Search for the cell housing the specified text and yield its (X, Y) center coordinate. 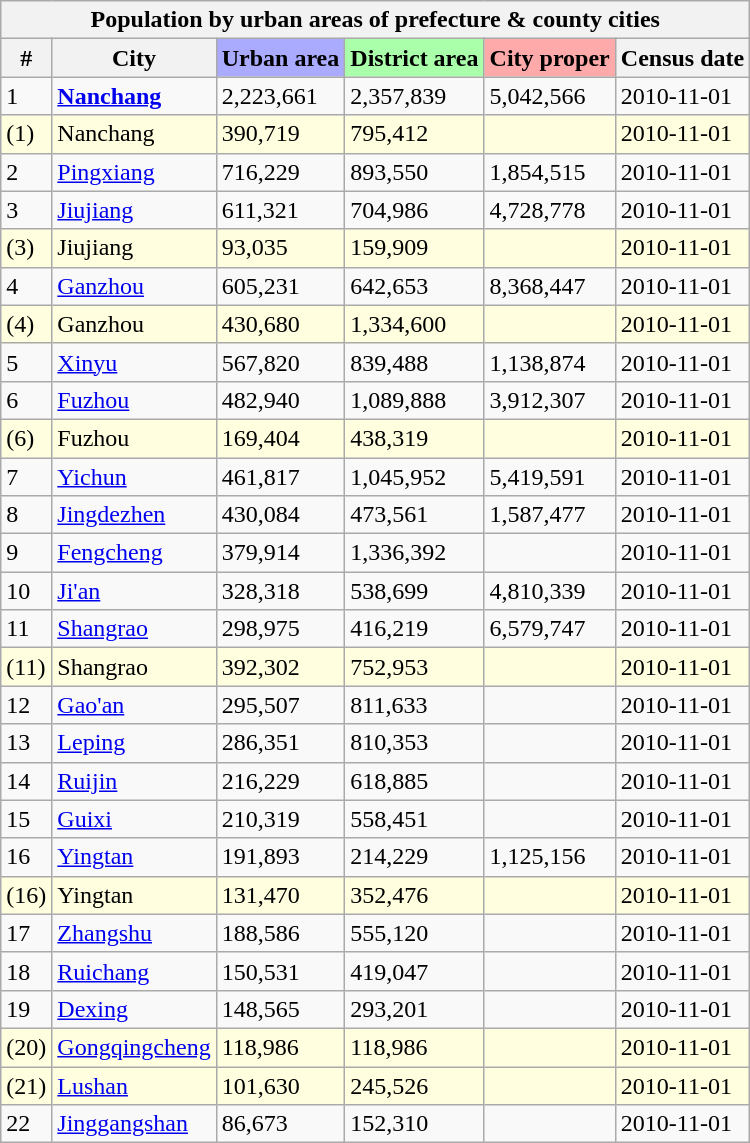
4 (26, 286)
(6) (26, 438)
810,353 (414, 743)
2,223,661 (280, 96)
Fengcheng (134, 553)
17 (26, 933)
1,334,600 (414, 324)
Ruijin (134, 781)
1,089,888 (414, 400)
538,699 (414, 591)
101,630 (280, 1085)
(16) (26, 895)
482,940 (280, 400)
Pingxiang (134, 172)
430,084 (280, 515)
473,561 (414, 515)
152,310 (414, 1124)
1,336,392 (414, 553)
438,319 (414, 438)
Census date (682, 58)
245,526 (414, 1085)
159,909 (414, 248)
15 (26, 819)
10 (26, 591)
8 (26, 515)
Leping (134, 743)
Guixi (134, 819)
(1) (26, 134)
22 (26, 1124)
Ruichang (134, 971)
558,451 (414, 819)
(4) (26, 324)
1,125,156 (550, 857)
752,953 (414, 667)
416,219 (414, 629)
(21) (26, 1085)
1,045,952 (414, 477)
461,817 (280, 477)
379,914 (280, 553)
(11) (26, 667)
Xinyu (134, 362)
4,810,339 (550, 591)
704,986 (414, 210)
13 (26, 743)
716,229 (280, 172)
2 (26, 172)
5,419,591 (550, 477)
4,728,778 (550, 210)
Yichun (134, 477)
Gongqingcheng (134, 1047)
150,531 (280, 971)
3 (26, 210)
Ji'an (134, 591)
293,201 (414, 1009)
191,893 (280, 857)
286,351 (280, 743)
188,586 (280, 933)
3,912,307 (550, 400)
Dexing (134, 1009)
328,318 (280, 591)
298,975 (280, 629)
1,587,477 (550, 515)
(20) (26, 1047)
214,229 (414, 857)
605,231 (280, 286)
390,719 (280, 134)
6,579,747 (550, 629)
352,476 (414, 895)
567,820 (280, 362)
District area (414, 58)
(3) (26, 248)
642,653 (414, 286)
430,680 (280, 324)
210,319 (280, 819)
9 (26, 553)
City (134, 58)
148,565 (280, 1009)
5 (26, 362)
795,412 (414, 134)
555,120 (414, 933)
# (26, 58)
392,302 (280, 667)
5,042,566 (550, 96)
11 (26, 629)
93,035 (280, 248)
Jinggangshan (134, 1124)
Urban area (280, 58)
169,404 (280, 438)
Zhangshu (134, 933)
839,488 (414, 362)
Population by urban areas of prefecture & county cities (376, 20)
19 (26, 1009)
2,357,839 (414, 96)
Lushan (134, 1085)
City proper (550, 58)
14 (26, 781)
618,885 (414, 781)
7 (26, 477)
295,507 (280, 705)
8,368,447 (550, 286)
611,321 (280, 210)
16 (26, 857)
419,047 (414, 971)
6 (26, 400)
131,470 (280, 895)
216,229 (280, 781)
Gao'an (134, 705)
86,673 (280, 1124)
Jingdezhen (134, 515)
1,138,874 (550, 362)
1 (26, 96)
811,633 (414, 705)
1,854,515 (550, 172)
18 (26, 971)
12 (26, 705)
893,550 (414, 172)
